Determine the (x, y) coordinate at the center of the cell enclosing the given text.  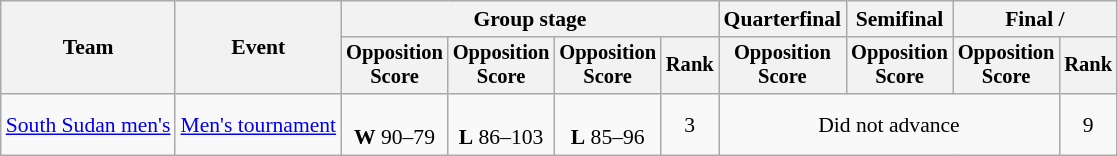
Quarterfinal (783, 19)
3 (690, 124)
L 86–103 (502, 124)
Team (88, 48)
Semifinal (900, 19)
Did not advance (890, 124)
Group stage (530, 19)
Men's tournament (258, 124)
South Sudan men's (88, 124)
Final / (1035, 19)
W 90–79 (394, 124)
9 (1088, 124)
Event (258, 48)
L 85–96 (608, 124)
